Extract the [x, y] coordinate from the center of the cell holding the provided text.  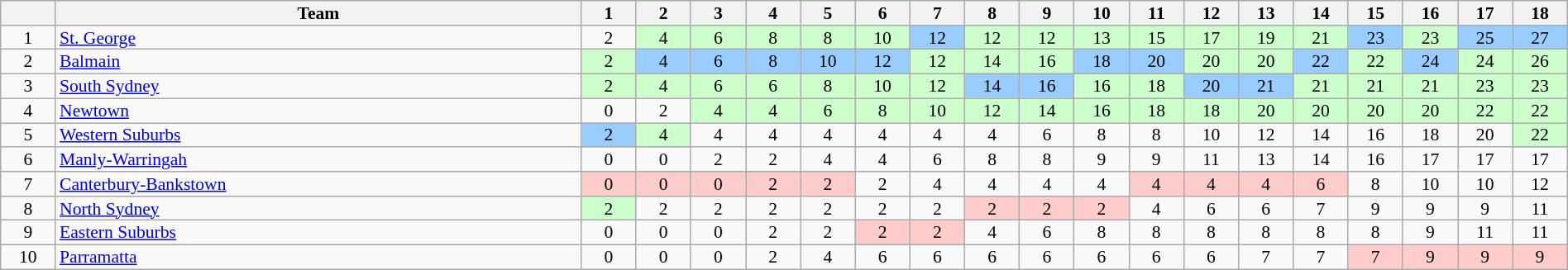
25 [1485, 38]
Western Suburbs [318, 135]
26 [1540, 62]
South Sydney [318, 87]
St. George [318, 38]
Eastern Suburbs [318, 233]
19 [1266, 38]
North Sydney [318, 209]
Manly-Warringah [318, 159]
27 [1540, 38]
Canterbury-Bankstown [318, 184]
Newtown [318, 111]
Team [318, 13]
Parramatta [318, 258]
Balmain [318, 62]
